Capture the cell that displays the provided text and extract its (X, Y) central coordinate. 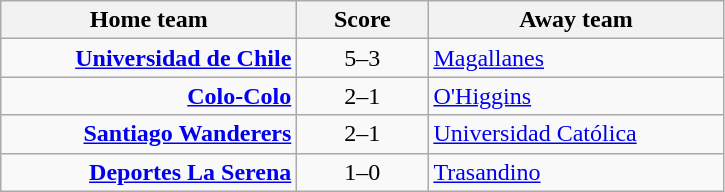
Score (362, 20)
Colo-Colo (149, 96)
1–0 (362, 172)
Home team (149, 20)
Universidad de Chile (149, 58)
O'Higgins (576, 96)
Santiago Wanderers (149, 134)
5–3 (362, 58)
Trasandino (576, 172)
Magallanes (576, 58)
Deportes La Serena (149, 172)
Universidad Católica (576, 134)
Away team (576, 20)
